For the text-containing cell, return its midpoint in (x, y) coordinate format. 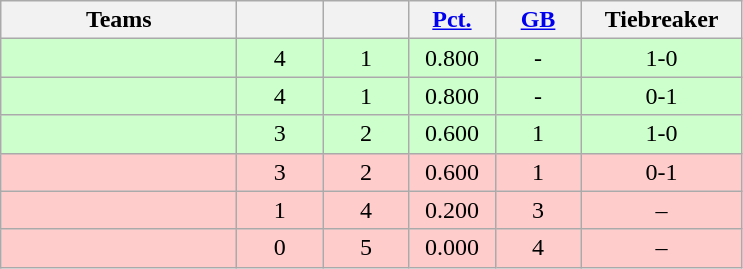
Pct. (452, 20)
0 (280, 248)
5 (366, 248)
0.200 (452, 210)
0.000 (452, 248)
GB (538, 20)
Teams (119, 20)
Tiebreaker (662, 20)
